Detect which cell encompasses the target text, then output its [X, Y] center coordinate. 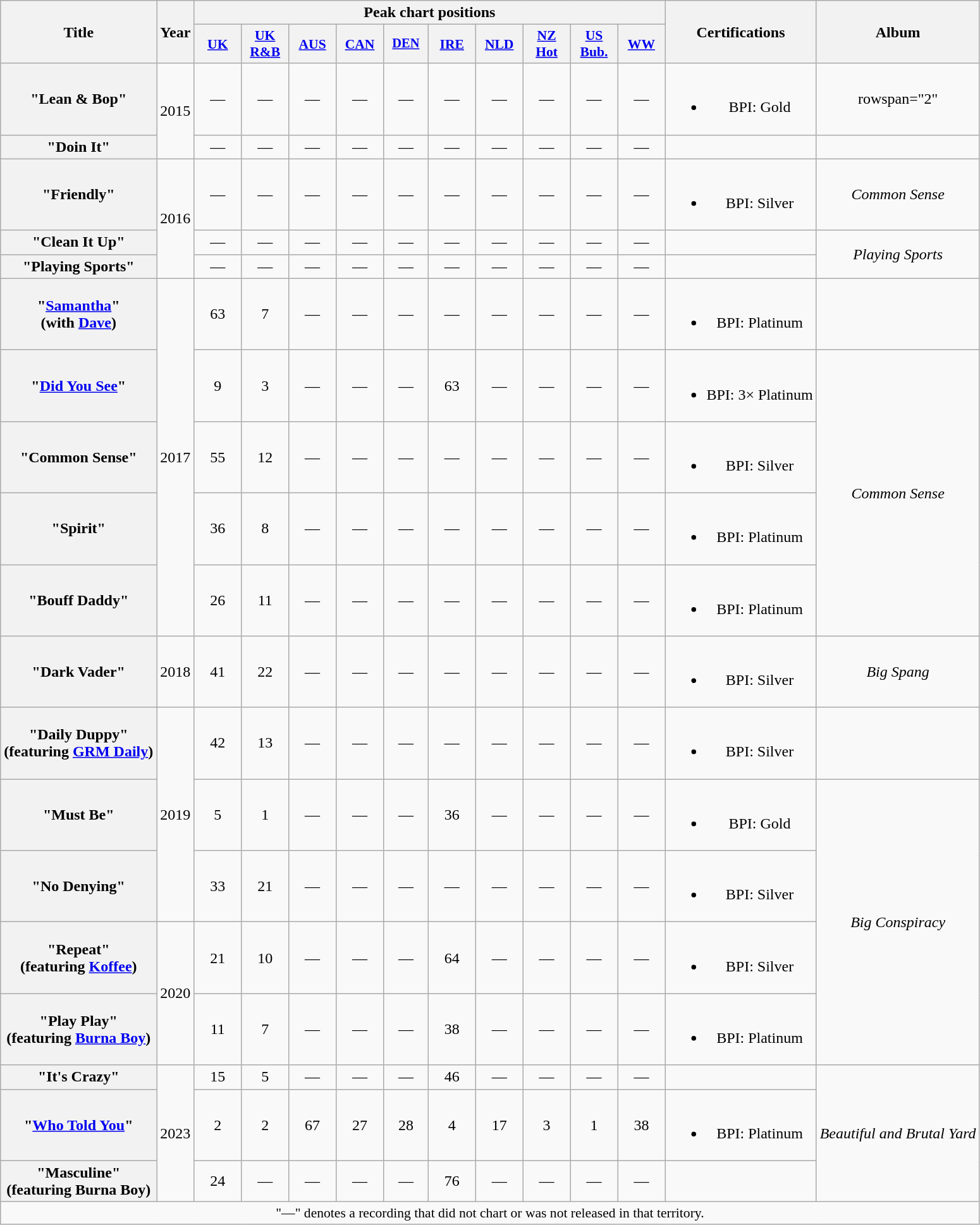
42 [217, 744]
Certifications [741, 32]
2017 [176, 457]
2023 [176, 1133]
Big Conspiracy [898, 922]
"Samantha"(with Dave) [78, 314]
13 [266, 744]
NZHot [546, 44]
46 [451, 1077]
BPI: 3× Platinum [741, 386]
NLD [499, 44]
"Bouff Daddy" [78, 600]
WW [641, 44]
"Spirit" [78, 529]
28 [406, 1124]
4 [451, 1124]
"Play Play"(featuring Burna Boy) [78, 1030]
2015 [176, 111]
"—" denotes a recording that did not chart or was not released in that territory. [490, 1213]
15 [217, 1077]
Playing Sports [898, 254]
"Playing Sports" [78, 266]
22 [266, 672]
"Masculine"(featuring Burna Boy) [78, 1181]
"Who Told You" [78, 1124]
UKR&B [266, 44]
12 [266, 457]
"Repeat"(featuring Koffee) [78, 957]
"Clean It Up" [78, 242]
"Dark Vader" [78, 672]
"It's Crazy" [78, 1077]
CAN [360, 44]
Peak chart positions [430, 13]
Big Spang [898, 672]
67 [312, 1124]
Year [176, 32]
rowspan="2" [898, 99]
"Common Sense" [78, 457]
55 [217, 457]
24 [217, 1181]
Beautiful and Brutal Yard [898, 1133]
AUS [312, 44]
41 [217, 672]
USBub. [594, 44]
2016 [176, 219]
8 [266, 529]
17 [499, 1124]
27 [360, 1124]
"Daily Duppy"(featuring GRM Daily) [78, 744]
"Must Be" [78, 815]
2018 [176, 672]
64 [451, 957]
"No Denying" [78, 887]
"Friendly" [78, 195]
UK [217, 44]
33 [217, 887]
"Did You See" [78, 386]
IRE [451, 44]
26 [217, 600]
Album [898, 32]
76 [451, 1181]
9 [217, 386]
"Doin It" [78, 147]
2020 [176, 994]
"Lean & Bop" [78, 99]
Title [78, 32]
DEN [406, 44]
10 [266, 957]
2019 [176, 815]
